Pinpoint the cell where the given text exists, returning its (X, Y) midpoint coordinate. 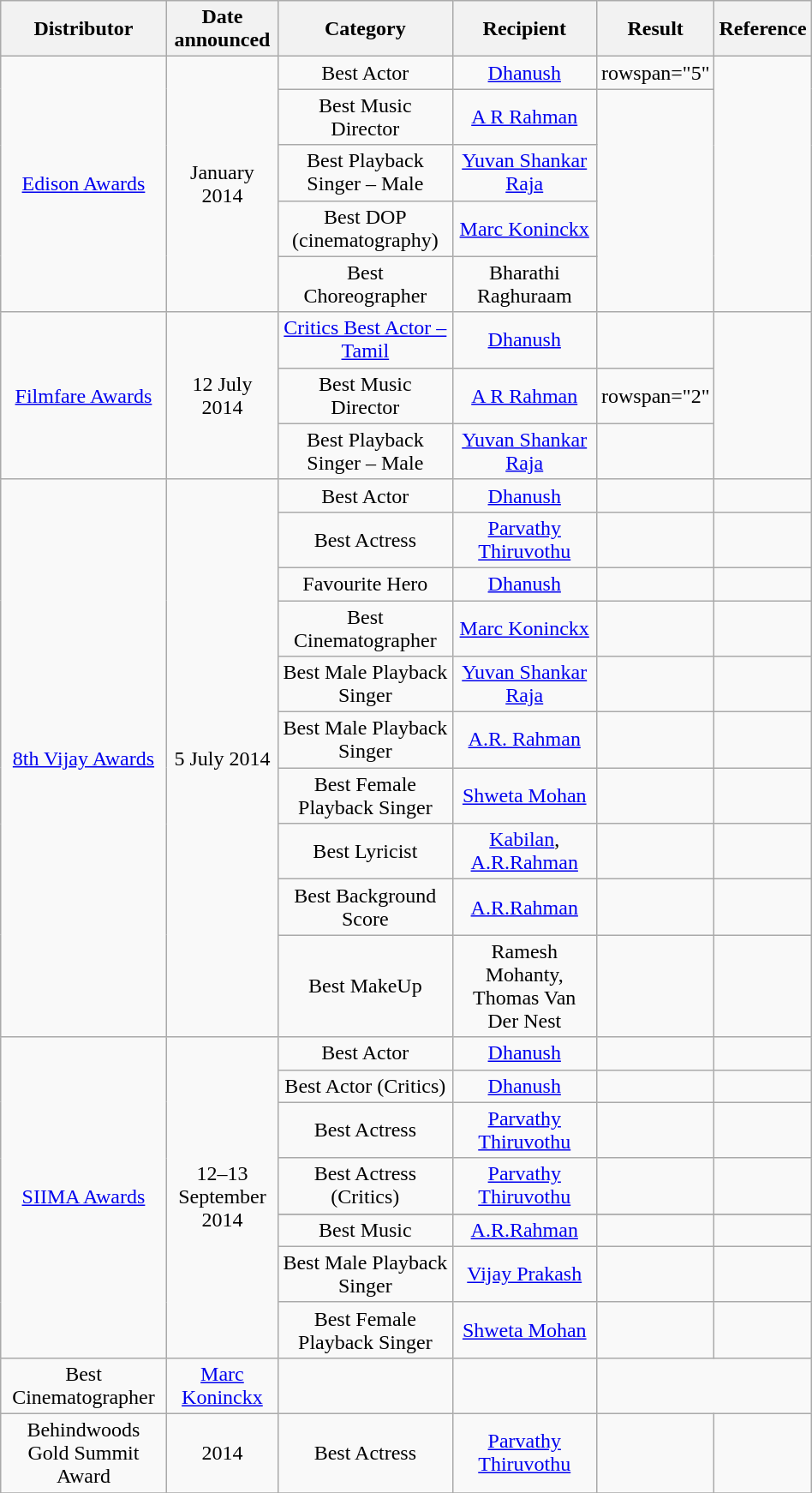
Best Choreographer (365, 285)
Bharathi Raghuraam (524, 285)
2014 (223, 1453)
Vijay Prakash (524, 1274)
Category (365, 29)
8th Vijay Awards (84, 758)
Best Music (365, 1230)
Critics Best Actor – Tamil (365, 339)
12–13 September 2014 (223, 1197)
rowspan="2" (655, 396)
Ramesh Mohanty, Thomas Van Der Nest (524, 986)
Reference (762, 29)
Date announced (223, 29)
SIIMA Awards (84, 1197)
rowspan="5" (655, 73)
Kabilan, A.R.Rahman (524, 852)
Result (655, 29)
Best MakeUp (365, 986)
5 July 2014 (223, 758)
Best Background Score (365, 907)
Edison Awards (84, 184)
Best Lyricist (365, 852)
Recipient (524, 29)
A.R. Rahman (524, 741)
Best DOP (cinematography) (365, 228)
Best Actress (Critics) (365, 1186)
Best Actor (Critics) (365, 1086)
Favourite Hero (365, 584)
Behindwoods Gold Summit Award (84, 1453)
Filmfare Awards (84, 396)
Distributor (84, 29)
12 July 2014 (223, 396)
January 2014 (223, 184)
